Locate the cell with the specified text and output its (X, Y) center coordinate. 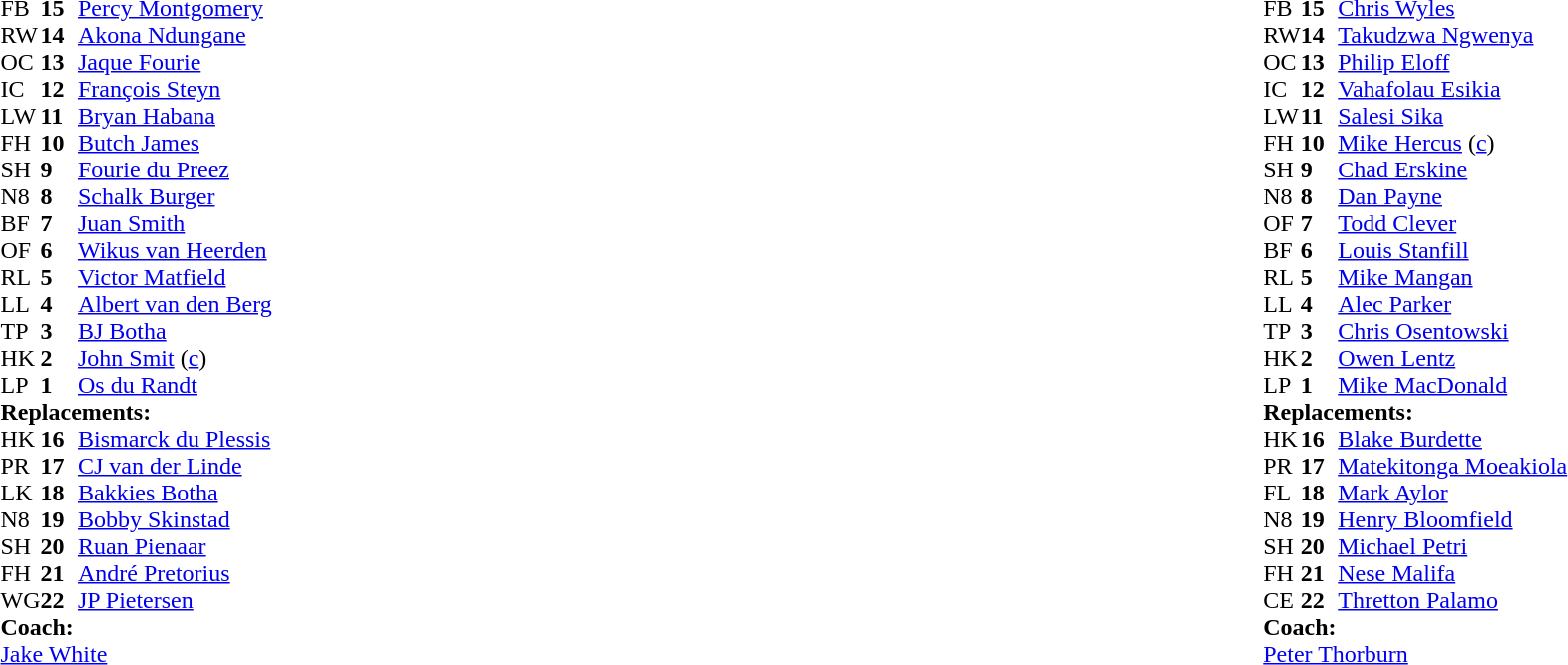
Fourie du Preez (176, 169)
Chad Erskine (1452, 169)
Salesi Sika (1452, 116)
Dan Payne (1452, 197)
Nese Malifa (1452, 574)
Owen Lentz (1452, 359)
Bakkies Botha (176, 493)
Mike MacDonald (1452, 385)
Chris Osentowski (1452, 331)
Albert van den Berg (176, 305)
Juan Smith (176, 223)
Alec Parker (1452, 305)
Butch James (176, 144)
WG (20, 600)
Matekitonga Moeakiola (1452, 467)
CJ van der Linde (176, 467)
Louis Stanfill (1452, 251)
Ruan Pienaar (176, 546)
François Steyn (176, 90)
Bryan Habana (176, 116)
JP Pietersen (176, 600)
Os du Randt (176, 385)
BJ Botha (176, 331)
LK (20, 493)
Schalk Burger (176, 197)
John Smit (c) (176, 359)
Wikus van Heerden (176, 251)
Henry Bloomfield (1452, 520)
Jaque Fourie (176, 62)
Philip Eloff (1452, 62)
André Pretorius (176, 574)
Akona Ndungane (176, 36)
Bobby Skinstad (176, 520)
Mike Hercus (c) (1452, 144)
Victor Matfield (176, 277)
Vahafolau Esikia (1452, 90)
Mark Aylor (1452, 493)
FL (1282, 493)
Todd Clever (1452, 223)
CE (1282, 600)
Takudzwa Ngwenya (1452, 36)
Bismarck du Plessis (176, 439)
Michael Petri (1452, 546)
Blake Burdette (1452, 439)
Thretton Palamo (1452, 600)
Mike Mangan (1452, 277)
